Scan for the cell matching the given text and deliver its (x, y) coordinate at center. 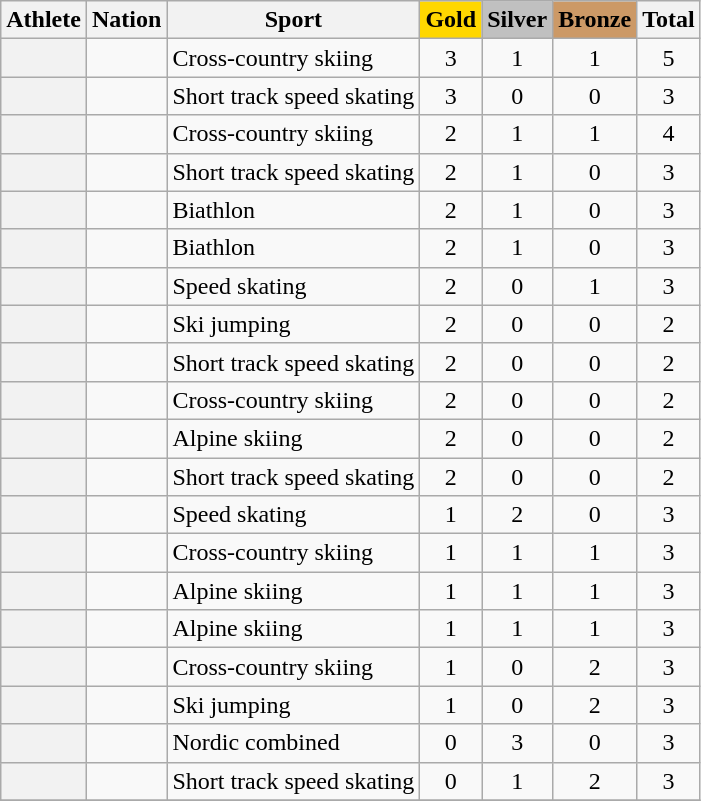
4 (669, 134)
Athlete (44, 20)
5 (669, 58)
Sport (294, 20)
Nordic combined (294, 743)
Silver (518, 20)
Nation (126, 20)
Gold (451, 20)
Bronze (595, 20)
Total (669, 20)
